For the text-containing cell, return its midpoint in [x, y] coordinate format. 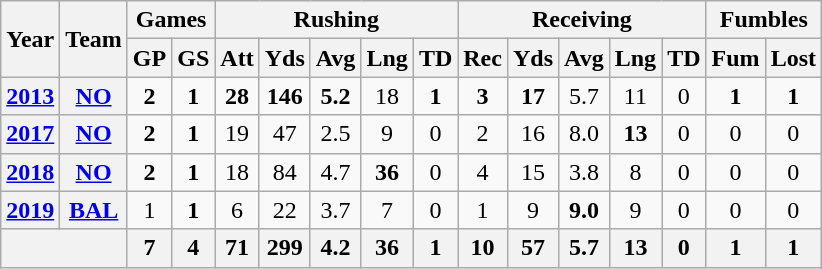
15 [532, 172]
2017 [30, 134]
Team [94, 39]
Fum [736, 58]
299 [284, 248]
Games [170, 20]
57 [532, 248]
Receiving [582, 20]
11 [635, 96]
2013 [30, 96]
4.7 [336, 172]
GP [149, 58]
8.0 [584, 134]
28 [237, 96]
71 [237, 248]
6 [237, 210]
3.7 [336, 210]
2.5 [336, 134]
8 [635, 172]
16 [532, 134]
84 [284, 172]
19 [237, 134]
5.2 [336, 96]
22 [284, 210]
Fumbles [764, 20]
3.8 [584, 172]
Rushing [336, 20]
Att [237, 58]
10 [483, 248]
GS [194, 58]
BAL [94, 210]
9.0 [584, 210]
Lost [793, 58]
4.2 [336, 248]
146 [284, 96]
2019 [30, 210]
Rec [483, 58]
Year [30, 39]
3 [483, 96]
2018 [30, 172]
17 [532, 96]
47 [284, 134]
